From the cell containing the given text, extract its center point as [X, Y] coordinate. 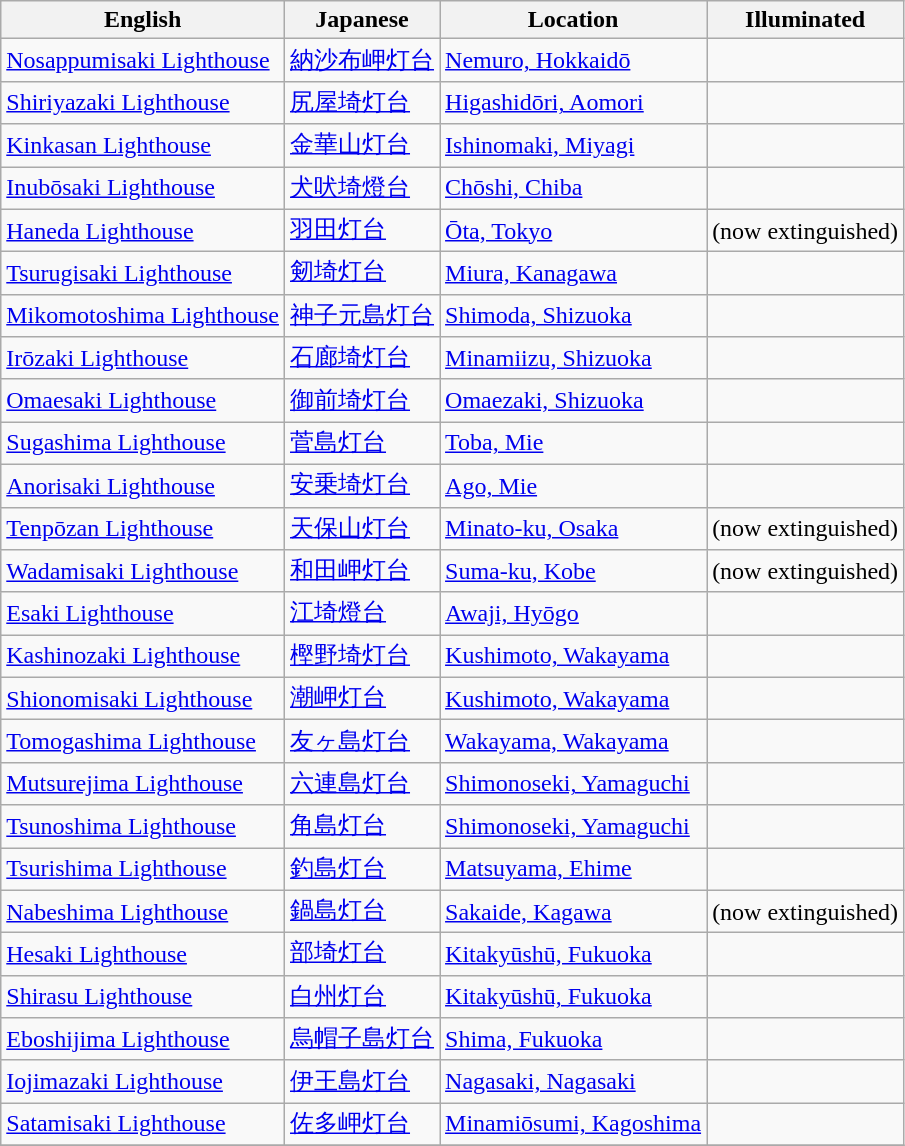
和田岬灯台 [362, 572]
Minamiōsumi, Kagoshima [574, 1124]
神子元島灯台 [362, 316]
Nosappumisaki Lighthouse [143, 60]
Shima, Fukuoka [574, 1040]
Japanese [362, 20]
Shirasu Lighthouse [143, 996]
Mikomotoshima Lighthouse [143, 316]
Awaji, Hyōgo [574, 614]
Tsunoshima Lighthouse [143, 826]
Chōshi, Chiba [574, 188]
金華山灯台 [362, 146]
Tsurishima Lighthouse [143, 870]
Anorisaki Lighthouse [143, 486]
樫野埼灯台 [362, 656]
Esaki Lighthouse [143, 614]
友ヶ島灯台 [362, 742]
Toba, Mie [574, 444]
御前埼灯台 [362, 400]
部埼灯台 [362, 954]
Inubōsaki Lighthouse [143, 188]
English [143, 20]
Nabeshima Lighthouse [143, 912]
Sakaide, Kagawa [574, 912]
Ago, Mie [574, 486]
Ishinomaki, Miyagi [574, 146]
Minato-ku, Osaka [574, 528]
Illuminated [806, 20]
Satamisaki Lighthouse [143, 1124]
Nemuro, Hokkaidō [574, 60]
Hesaki Lighthouse [143, 954]
天保山灯台 [362, 528]
Location [574, 20]
Tenpōzan Lighthouse [143, 528]
納沙布岬灯台 [362, 60]
Shionomisaki Lighthouse [143, 698]
石廊埼灯台 [362, 358]
Ōta, Tokyo [574, 230]
Suma-ku, Kobe [574, 572]
六連島灯台 [362, 784]
角島灯台 [362, 826]
Iojimazaki Lighthouse [143, 1082]
Kashinozaki Lighthouse [143, 656]
Eboshijima Lighthouse [143, 1040]
Nagasaki, Nagasaki [574, 1082]
Wakayama, Wakayama [574, 742]
Miura, Kanagawa [574, 274]
Omaezaki, Shizuoka [574, 400]
釣島灯台 [362, 870]
羽田灯台 [362, 230]
潮岬灯台 [362, 698]
Irōzaki Lighthouse [143, 358]
尻屋埼灯台 [362, 102]
Matsuyama, Ehime [574, 870]
伊王島灯台 [362, 1082]
菅島灯台 [362, 444]
Tomogashima Lighthouse [143, 742]
Tsurugisaki Lighthouse [143, 274]
Minamiizu, Shizuoka [574, 358]
Shimoda, Shizuoka [574, 316]
Mutsurejima Lighthouse [143, 784]
犬吠埼燈台 [362, 188]
Haneda Lighthouse [143, 230]
烏帽子島灯台 [362, 1040]
鍋島灯台 [362, 912]
Omaesaki Lighthouse [143, 400]
剱埼灯台 [362, 274]
江埼燈台 [362, 614]
白州灯台 [362, 996]
Sugashima Lighthouse [143, 444]
Shiriyazaki Lighthouse [143, 102]
佐多岬灯台 [362, 1124]
Higashidōri, Aomori [574, 102]
Kinkasan Lighthouse [143, 146]
安乗埼灯台 [362, 486]
Wadamisaki Lighthouse [143, 572]
